For the text-containing cell, return its midpoint in [x, y] coordinate format. 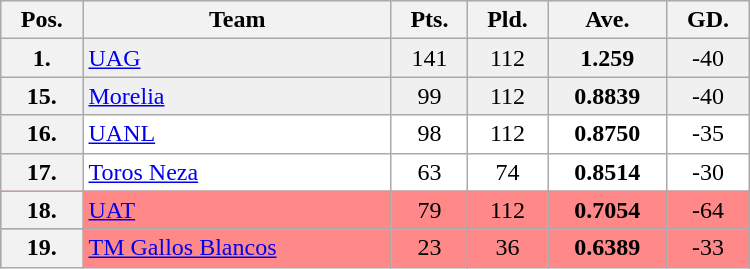
Morelia [237, 96]
Toros Neza [237, 172]
Pos. [42, 20]
0.8514 [608, 172]
GD. [708, 20]
98 [429, 134]
Pld. [507, 20]
Team [237, 20]
UANL [237, 134]
1. [42, 58]
UAG [237, 58]
36 [507, 248]
0.8839 [608, 96]
63 [429, 172]
0.7054 [608, 210]
-30 [708, 172]
-35 [708, 134]
-33 [708, 248]
141 [429, 58]
17. [42, 172]
-64 [708, 210]
18. [42, 210]
UAT [237, 210]
16. [42, 134]
Pts. [429, 20]
19. [42, 248]
0.6389 [608, 248]
74 [507, 172]
Ave. [608, 20]
23 [429, 248]
1.259 [608, 58]
99 [429, 96]
0.8750 [608, 134]
79 [429, 210]
TM Gallos Blancos [237, 248]
15. [42, 96]
